Capture the cell that displays the provided text and extract its (x, y) central coordinate. 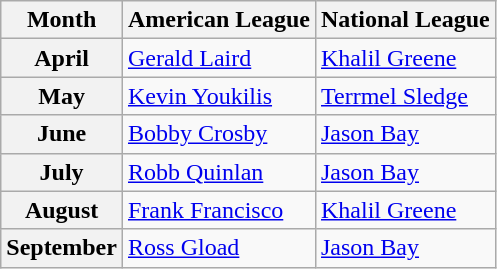
Ross Gload (218, 248)
Frank Francisco (218, 210)
Bobby Crosby (218, 134)
September (62, 248)
Gerald Laird (218, 58)
July (62, 172)
June (62, 134)
Terrmel Sledge (405, 96)
National League (405, 20)
May (62, 96)
Month (62, 20)
American League (218, 20)
Robb Quinlan (218, 172)
Kevin Youkilis (218, 96)
August (62, 210)
April (62, 58)
